Output the (X, Y) coordinate of the center of the cell containing the given text.  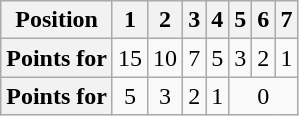
6 (264, 20)
0 (264, 96)
10 (166, 58)
15 (130, 58)
4 (218, 20)
Position (57, 20)
